Return the [X, Y] coordinate for the center point of the cell that contains the specified text.  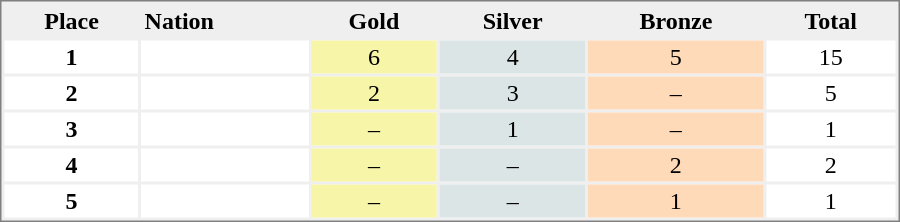
15 [830, 56]
Place [71, 20]
Bronze [676, 20]
Nation [226, 20]
6 [374, 56]
Silver [513, 20]
Gold [374, 20]
Total [830, 20]
